Output the [x, y] coordinate of the center of the cell containing the given text.  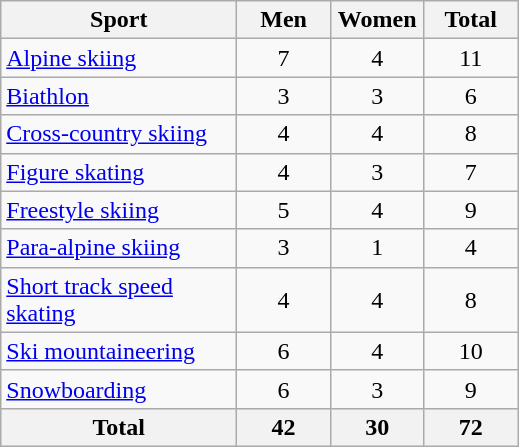
11 [471, 58]
Sport [119, 20]
1 [377, 248]
Short track speed skating [119, 300]
72 [471, 427]
Cross-country skiing [119, 134]
Figure skating [119, 172]
5 [284, 210]
Ski mountaineering [119, 351]
Alpine skiing [119, 58]
Para-alpine skiing [119, 248]
Biathlon [119, 96]
Snowboarding [119, 389]
Women [377, 20]
Men [284, 20]
42 [284, 427]
10 [471, 351]
30 [377, 427]
Freestyle skiing [119, 210]
